Pinpoint the cell where the given text exists, returning its (X, Y) midpoint coordinate. 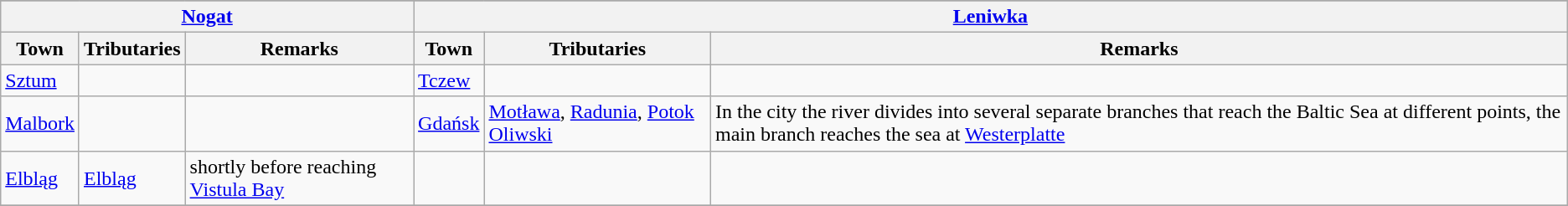
Sztum (40, 80)
Leniwka (991, 17)
Nogat (208, 17)
Gdańsk (449, 124)
Motława, Radunia, Potok Oliwski (598, 124)
Malbork (40, 124)
shortly before reaching Vistula Bay (299, 178)
Tczew (449, 80)
